Extract the (X, Y) coordinate from the center of the cell holding the provided text.  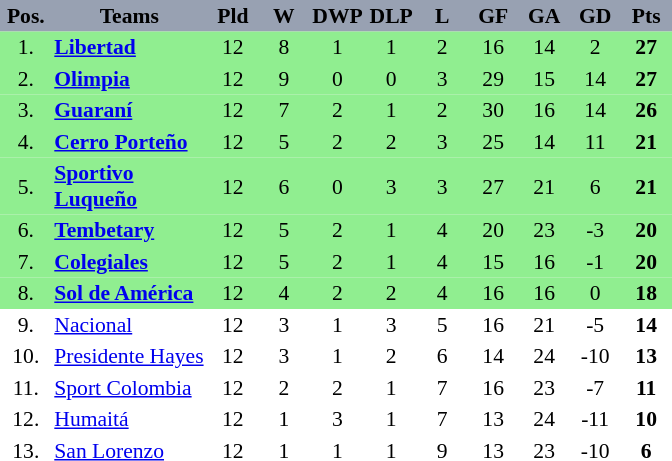
Presidente Hayes (129, 356)
9. (26, 325)
7. (26, 262)
DWP (337, 16)
Cerro Porteño (129, 142)
DLP (392, 16)
Pts (646, 16)
-1 (596, 262)
12. (26, 420)
-11 (596, 420)
GF (494, 16)
Humaitá (129, 420)
Guaraní (129, 110)
-3 (596, 230)
Colegiales (129, 262)
8. (26, 294)
10. (26, 356)
Pld (232, 16)
4. (26, 142)
30 (494, 110)
Libertad (129, 48)
2. (26, 79)
3. (26, 110)
-10 (596, 356)
-7 (596, 388)
Tembetary (129, 230)
-5 (596, 325)
Sportivo Luqueño (129, 186)
26 (646, 110)
GD (596, 16)
L (442, 16)
Sport Colombia (129, 388)
GA (544, 16)
5. (26, 186)
29 (494, 79)
1. (26, 48)
Teams (129, 16)
Nacional (129, 325)
10 (646, 420)
Sol de América (129, 294)
18 (646, 294)
Pos. (26, 16)
Olimpia (129, 79)
8 (284, 48)
W (284, 16)
6. (26, 230)
25 (494, 142)
11. (26, 388)
9 (284, 79)
